Capture the cell that displays the provided text and extract its (x, y) central coordinate. 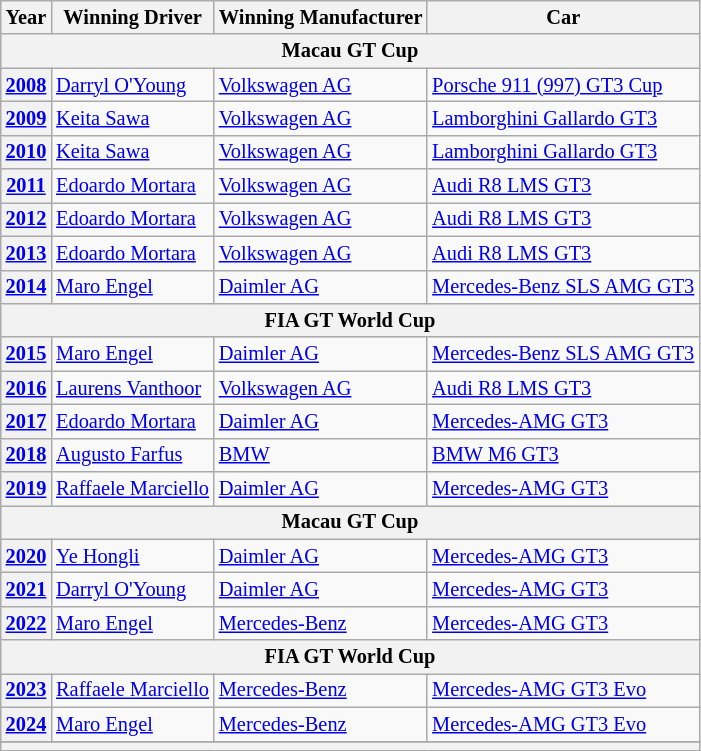
2011 (26, 186)
2008 (26, 85)
BMW (320, 455)
2017 (26, 421)
2010 (26, 152)
Winning Manufacturer (320, 17)
2014 (26, 287)
Year (26, 17)
Laurens Vanthoor (132, 388)
2021 (26, 589)
2009 (26, 118)
BMW M6 GT3 (563, 455)
2019 (26, 489)
Porsche 911 (997) GT3 Cup (563, 85)
2020 (26, 556)
2018 (26, 455)
Augusto Farfus (132, 455)
Winning Driver (132, 17)
2023 (26, 690)
2013 (26, 253)
2024 (26, 724)
Ye Hongli (132, 556)
Car (563, 17)
2012 (26, 219)
2016 (26, 388)
2022 (26, 623)
2015 (26, 354)
